Output the [X, Y] coordinate of the center of the cell containing the given text.  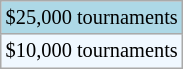
$10,000 tournaments [92, 51]
$25,000 tournaments [92, 17]
